Provide the (X, Y) coordinate of the cell's center where the given text is located.  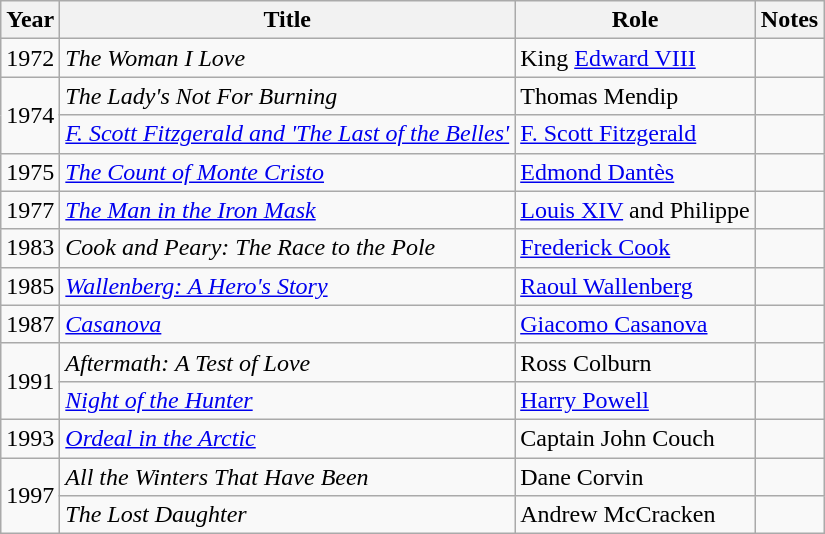
F. Scott Fitzgerald and 'The Last of the Belles' (288, 134)
1975 (30, 172)
Role (636, 20)
Title (288, 20)
Louis XIV and Philippe (636, 210)
The Lady's Not For Burning (288, 96)
Harry Powell (636, 400)
Dane Corvin (636, 477)
The Woman I Love (288, 58)
King Edward VIII (636, 58)
1974 (30, 115)
1997 (30, 496)
Year (30, 20)
Ross Colburn (636, 362)
Edmond Dantès (636, 172)
1983 (30, 248)
Frederick Cook (636, 248)
Ordeal in the Arctic (288, 438)
1985 (30, 286)
F. Scott Fitzgerald (636, 134)
Aftermath: A Test of Love (288, 362)
Wallenberg: A Hero's Story (288, 286)
Night of the Hunter (288, 400)
Thomas Mendip (636, 96)
Raoul Wallenberg (636, 286)
1987 (30, 324)
The Count of Monte Cristo (288, 172)
Andrew McCracken (636, 515)
Cook and Peary: The Race to the Pole (288, 248)
All the Winters That Have Been (288, 477)
Captain John Couch (636, 438)
Casanova (288, 324)
The Lost Daughter (288, 515)
Giacomo Casanova (636, 324)
1972 (30, 58)
1993 (30, 438)
Notes (789, 20)
1977 (30, 210)
The Man in the Iron Mask (288, 210)
1991 (30, 381)
